For the text-containing cell, return its midpoint in (X, Y) coordinate format. 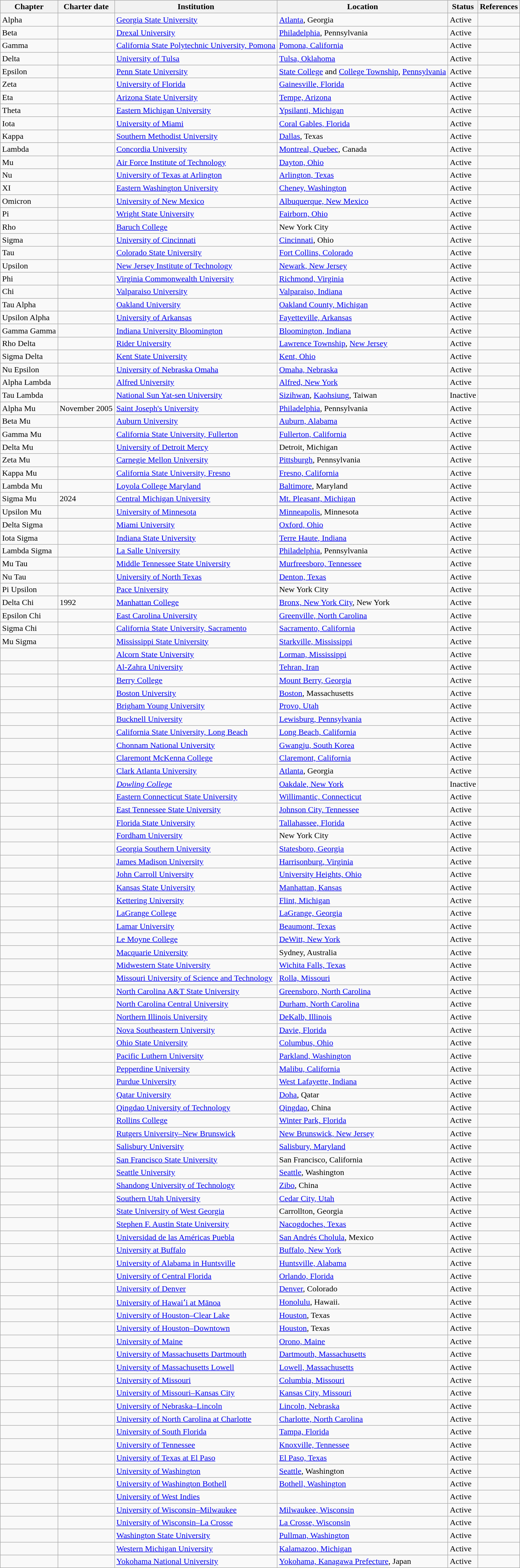
Sigma (29, 240)
Pittsburgh, Pennsylvania (362, 460)
Murfreesboro, Tennessee (362, 563)
Tau Lambda (29, 395)
Denton, Texas (362, 577)
Middle Tennessee State University (196, 563)
Shandong University of Technology (196, 1185)
Long Beach, California (362, 732)
University of Houston–Downtown (196, 1328)
Nacogdoches, Texas (362, 1224)
Lewisburg, Pennsylvania (362, 719)
Pacific Luthern University (196, 1056)
Georgia State University (196, 20)
Nu Tau (29, 577)
Provo, Utah (362, 706)
La Salle University (196, 551)
Location (362, 7)
DeKalb, Illinois (362, 1017)
Delta Sigma (29, 525)
Salisbury, Maryland (362, 1146)
Greenville, North Carolina (362, 616)
Eastern Washington University (196, 188)
Qingdao University of Technology (196, 1108)
San Francisco, California (362, 1159)
Beta Mu (29, 421)
Alfred University (196, 382)
University of Maine (196, 1341)
Nu (29, 175)
Mu (29, 162)
Virginia Commonwealth University (196, 279)
Cheney, Washington (362, 188)
University of Tulsa (196, 59)
University of Massachusetts Lowell (196, 1367)
Brigham Young University (196, 706)
University of Missouri (196, 1380)
Sydney, Australia (362, 952)
John Carroll University (196, 875)
Alcorn State University (196, 654)
Claremont, California (362, 758)
Tallahassee, Florida (362, 823)
Buffalo, New York (362, 1250)
Nova Southeastern University (196, 1030)
Wichita Falls, Texas (362, 965)
Washington State University (196, 1536)
California State Polytechnic University, Pomona (196, 46)
Universidad de las Américas Puebla (196, 1237)
Bucknell University (196, 719)
Bronx, New York City, New York (362, 603)
Kansas State University (196, 887)
Sigma Chi (29, 628)
Concordia University (196, 149)
Rolla, Missouri (362, 978)
Kalamazoo, Michigan (362, 1549)
University of North Carolina at Charlotte (196, 1419)
Orono, Maine (362, 1341)
Cedar City, Utah (362, 1198)
Montreal, Quebec, Canada (362, 149)
2024 (86, 499)
Central Michigan University (196, 499)
Baruch College (196, 227)
Winter Park, Florida (362, 1121)
University of Minnesota (196, 512)
References (499, 7)
Valparaiso, Indiana (362, 292)
Honolulu, Hawaii. (362, 1302)
Lambda Sigma (29, 551)
University of Texas at El Paso (196, 1458)
North Carolina Central University (196, 1004)
Pace University (196, 590)
Delta (29, 59)
Richmond, Virginia (362, 279)
Albuquerque, New Mexico (362, 201)
Rutgers University–New Brunswick (196, 1133)
Boston University (196, 693)
James Madison University (196, 862)
El Paso, Texas (362, 1458)
Oakland County, Michigan (362, 305)
Penn State University (196, 71)
Starkville, Mississippi (362, 641)
LaGrange, Georgia (362, 913)
DeWitt, New York (362, 939)
Drexal University (196, 33)
Alpha (29, 20)
Iota (29, 123)
University of Detroit Mercy (196, 447)
Upsilon (29, 266)
Tau Alpha (29, 305)
University of West Indies (196, 1497)
Alpha Mu (29, 408)
Lawrence Township, New Jersey (362, 343)
XI (29, 188)
Stephen F. Austin State University (196, 1224)
University of Nebraska–Lincoln (196, 1406)
Flint, Michigan (362, 900)
Manhattan College (196, 603)
Columbus, Ohio (362, 1043)
Gamma (29, 46)
Saint Joseph's University (196, 408)
East Carolina University (196, 616)
Epsilon Chi (29, 616)
Malibu, California (362, 1069)
Terre Haute, Indiana (362, 538)
Claremont McKenna College (196, 758)
Davie, Florida (362, 1030)
California State University, Sacramento (196, 628)
University of Miami (196, 123)
Western Michigan University (196, 1549)
Berry College (196, 680)
Status (463, 7)
Carrollton, Georgia (362, 1211)
Fort Collins, Colorado (362, 253)
Eta (29, 97)
Milwaukee, Wisconsin (362, 1510)
University of Florida (196, 84)
Delta Chi (29, 603)
Theta (29, 110)
Dallas, Texas (362, 136)
Al-Zahra University (196, 667)
Arlington, Texas (362, 175)
Rho Delta (29, 343)
Gamma Mu (29, 434)
Sigma Delta (29, 356)
Boston, Massachusetts (362, 693)
Johnson City, Tennessee (362, 810)
Epsilon (29, 71)
Indiana State University (196, 538)
University of Denver (196, 1289)
Miami University (196, 525)
University of Hawaiʻi at Mānoa (196, 1302)
Kappa (29, 136)
Tulsa, Oklahoma (362, 59)
Kent State University (196, 356)
Loyola College Maryland (196, 486)
Lambda (29, 149)
Beta (29, 33)
North Carolina A&T State University (196, 991)
University of Washington (196, 1471)
Baltimore, Maryland (362, 486)
Ypsilanti, Michigan (362, 110)
University of Cincinnati (196, 240)
University of Central Florida (196, 1276)
Manhattan, Kansas (362, 887)
University of Massachusetts Dartmouth (196, 1354)
Phi (29, 279)
California State University, Long Beach (196, 732)
Yokohama National University (196, 1562)
Southern Methodist University (196, 136)
Dowling College (196, 784)
University of Tennessee (196, 1445)
Fairborn, Ohio (362, 214)
Detroit, Michigan (362, 447)
California State University, Fresno (196, 473)
Coral Gables, Florida (362, 123)
Newark, New Jersey (362, 266)
Missouri University of Science and Technology (196, 978)
Oxford, Ohio (362, 525)
Upsilon Alpha (29, 317)
LaGrange College (196, 913)
Le Moyne College (196, 939)
Huntsville, Alabama (362, 1263)
University at Buffalo (196, 1250)
Macquarie University (196, 952)
Pi (29, 214)
Upsilon Mu (29, 512)
Qingdao, China (362, 1108)
Fayetteville, Arkansas (362, 317)
Mu Sigma (29, 641)
University Heights, Ohio (362, 875)
Eastern Michigan University (196, 110)
Nu Epsilon (29, 369)
Oakland University (196, 305)
University of Missouri–Kansas City (196, 1393)
Valparaiso University (196, 292)
Parkland, Washington (362, 1056)
University of Nebraska Omaha (196, 369)
Ohio State University (196, 1043)
Florida State University (196, 823)
Rider University (196, 343)
Bloomington, Indiana (362, 330)
Southern Utah University (196, 1198)
Greensboro, North Carolina (362, 991)
Institution (196, 7)
Salisbury University (196, 1146)
Zeta Mu (29, 460)
Charter date (86, 7)
Pullman, Washington (362, 1536)
Alpha Lambda (29, 382)
University of Arkansas (196, 317)
Tehran, Iran (362, 667)
Alfred, New York (362, 382)
Colorado State University (196, 253)
Omicron (29, 201)
Chonnam National University (196, 745)
Beaumont, Texas (362, 926)
Columbia, Missouri (362, 1380)
Gwangju, South Korea (362, 745)
West Lafayette, Indiana (362, 1082)
Sacramento, California (362, 628)
Cincinnati, Ohio (362, 240)
National Sun Yat-sen University (196, 395)
Air Force Institute of Technology (196, 162)
Wright State University (196, 214)
Kent, Ohio (362, 356)
Carnegie Mellon University (196, 460)
November 2005 (86, 408)
Pomona, California (362, 46)
Omaha, Nebraska (362, 369)
Chapter (29, 7)
Dartmouth, Massachusetts (362, 1354)
Eastern Connecticut State University (196, 797)
1992 (86, 603)
Purdue University (196, 1082)
Lamar University (196, 926)
Kansas City, Missouri (362, 1393)
University of Houston–Clear Lake (196, 1316)
Yokohama, Kanagawa Prefecture, Japan (362, 1562)
Willimantic, Connecticut (362, 797)
Mu Tau (29, 563)
Zeta (29, 84)
Denver, Colorado (362, 1289)
University of Wisconsin–Milwaukee (196, 1510)
Auburn, Alabama (362, 421)
Fresno, California (362, 473)
Sizihwan, Kaohsiung, Taiwan (362, 395)
Mt. Pleasant, Michigan (362, 499)
Delta Mu (29, 447)
Sigma Mu (29, 499)
Statesboro, Georgia (362, 849)
University of New Mexico (196, 201)
Arizona State University (196, 97)
Midwestern State University (196, 965)
Auburn University (196, 421)
University of Wisconsin–La Crosse (196, 1523)
Chi (29, 292)
Seattle University (196, 1172)
Kappa Mu (29, 473)
Bothell, Washington (362, 1484)
Zibo, China (362, 1185)
Minneapolis, Minnesota (362, 512)
University of South Florida (196, 1432)
University of Washington Bothell (196, 1484)
Harrisonburg, Virginia (362, 862)
Orlando, Florida (362, 1276)
Knoxville, Tennessee (362, 1445)
Pi Upsilon (29, 590)
Indiana University Bloomington (196, 330)
Charlotte, North Carolina (362, 1419)
Georgia Southern University (196, 849)
Kettering University (196, 900)
University of Alabama in Huntsville (196, 1263)
Fordham University (196, 836)
Lorman, Mississippi (362, 654)
State College and College Township, Pennsylvania (362, 71)
Oakdale, New York (362, 784)
Tau (29, 253)
San Francisco State University (196, 1159)
Clark Atlanta University (196, 771)
Fullerton, California (362, 434)
Durham, North Carolina (362, 1004)
Lambda Mu (29, 486)
State University of West Georgia (196, 1211)
Northern Illinois University (196, 1017)
University of North Texas (196, 577)
Pepperdine University (196, 1069)
Gainesville, Florida (362, 84)
University of Texas at Arlington (196, 175)
Qatar University (196, 1095)
Tampa, Florida (362, 1432)
San Andrés Cholula, Mexico (362, 1237)
Lincoln, Nebraska (362, 1406)
Tempe, Arizona (362, 97)
New Jersey Institute of Technology (196, 266)
Mount Berry, Georgia (362, 680)
Dayton, Ohio (362, 162)
East Tennessee State University (196, 810)
Doha, Qatar (362, 1095)
New Brunswick, New Jersey (362, 1133)
La Crosse, Wisconsin (362, 1523)
Mississippi State University (196, 641)
Rollins College (196, 1121)
California State University, Fullerton (196, 434)
Gamma Gamma (29, 330)
Rho (29, 227)
Iota Sigma (29, 538)
Lowell, Massachusetts (362, 1367)
